Find where the given text appears and provide that cell's center as [x, y] coordinate. 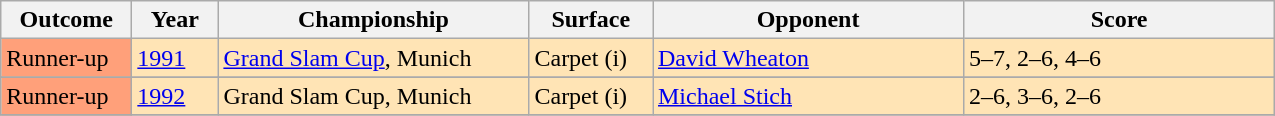
Outcome [66, 20]
Michael Stich [808, 96]
David Wheaton [808, 58]
1991 [175, 58]
Championship [374, 20]
Score [1120, 20]
Year [175, 20]
5–7, 2–6, 4–6 [1120, 58]
Surface [591, 20]
Opponent [808, 20]
1992 [175, 96]
2–6, 3–6, 2–6 [1120, 96]
